Locate the cell with the specified text and output its [X, Y] center coordinate. 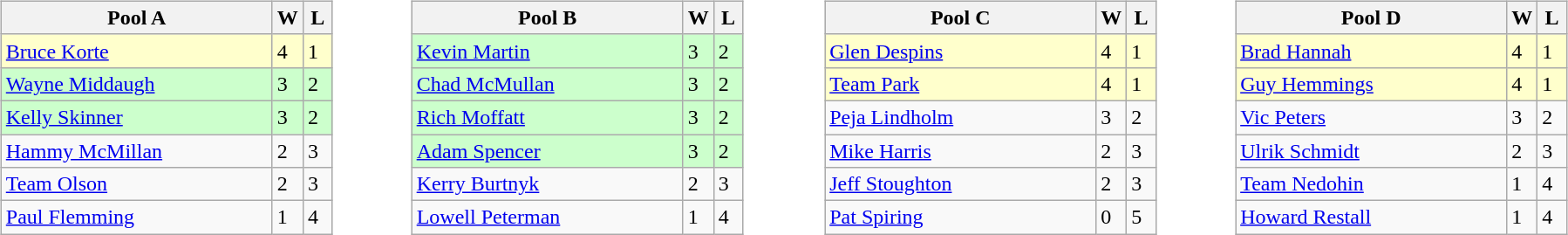
Lowell Peterman [548, 218]
Team Nedohin [1371, 184]
Vic Peters [1371, 117]
Kelly Skinner [136, 117]
Paul Flemming [136, 218]
Brad Hannah [1371, 51]
Peja Lindholm [961, 117]
Pat Spiring [961, 218]
5 [1142, 218]
Howard Restall [1371, 218]
Team Olson [136, 184]
Rich Moffatt [548, 117]
Ulrik Schmidt [1371, 151]
Adam Spencer [548, 151]
Mike Harris [961, 151]
Pool D [1371, 17]
Hammy McMillan [136, 151]
0 [1111, 218]
Wayne Middaugh [136, 84]
Jeff Stoughton [961, 184]
Team Park [961, 84]
Glen Despins [961, 51]
Guy Hemmings [1371, 84]
Pool A [136, 17]
Pool B [548, 17]
Bruce Korte [136, 51]
Kerry Burtnyk [548, 184]
Pool C [961, 17]
Chad McMullan [548, 84]
Kevin Martin [548, 51]
